Detect which cell encompasses the target text, then output its (x, y) center coordinate. 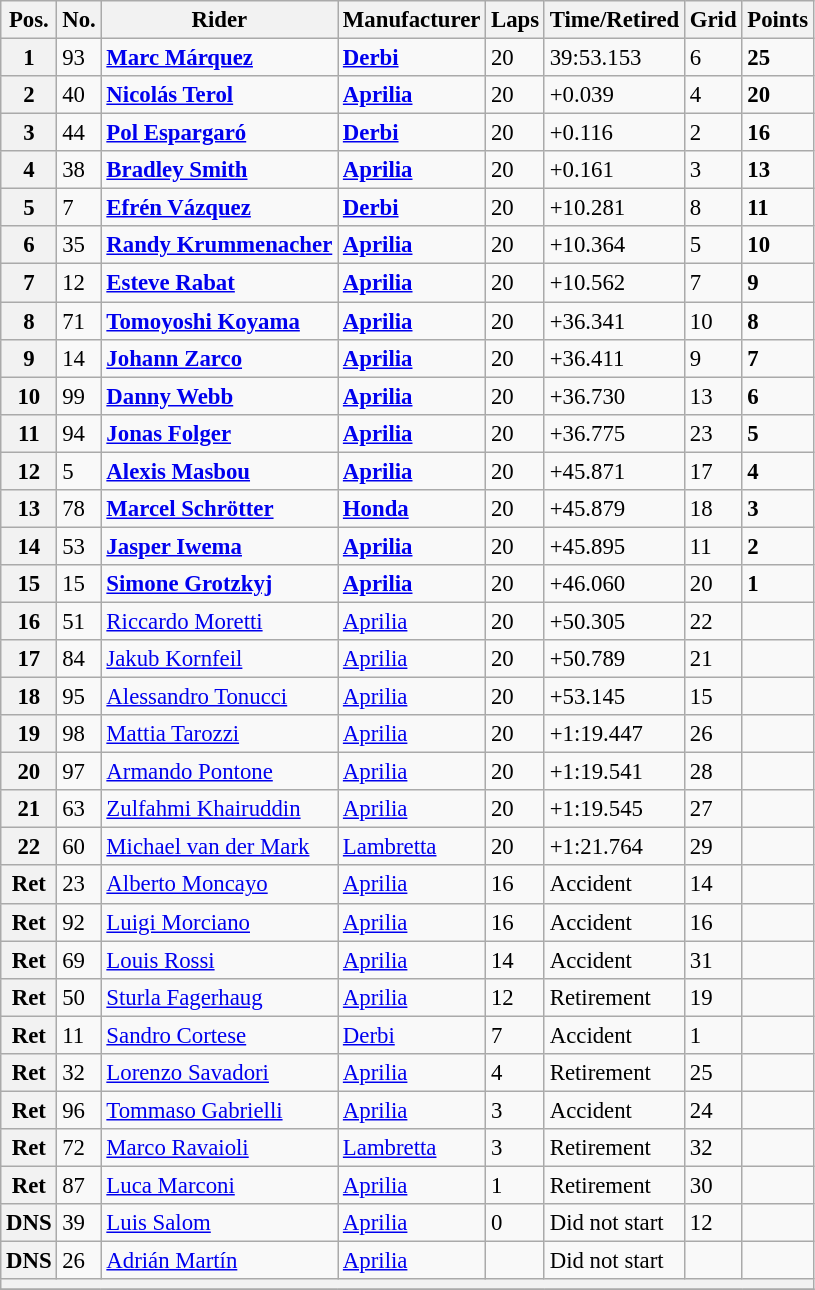
+50.789 (614, 659)
Pos. (29, 20)
0 (516, 1223)
+36.411 (614, 358)
Lorenzo Savadori (220, 1073)
38 (79, 170)
Tommaso Gabrielli (220, 1110)
Marcel Schrötter (220, 509)
Luigi Morciano (220, 922)
63 (79, 809)
Alessandro Tonucci (220, 697)
Efrén Vázquez (220, 208)
Tomoyoshi Koyama (220, 321)
Michael van der Mark (220, 847)
28 (712, 772)
51 (79, 621)
50 (79, 997)
Danny Webb (220, 396)
27 (712, 809)
Johann Zarco (220, 358)
84 (79, 659)
No. (79, 20)
Sandro Cortese (220, 1035)
+0.039 (614, 95)
72 (79, 1148)
+45.879 (614, 509)
97 (79, 772)
Bradley Smith (220, 170)
+53.145 (614, 697)
Sturla Fagerhaug (220, 997)
Adrián Martín (220, 1261)
71 (79, 321)
Alberto Moncayo (220, 885)
Armando Pontone (220, 772)
94 (79, 433)
96 (79, 1110)
Marco Ravaioli (220, 1148)
+10.364 (614, 245)
Simone Grotzkyj (220, 584)
+1:19.541 (614, 772)
+46.060 (614, 584)
40 (79, 95)
Jonas Folger (220, 433)
Manufacturer (412, 20)
Marc Márquez (220, 58)
Rider (220, 20)
+50.305 (614, 621)
+10.562 (614, 283)
+45.895 (614, 546)
29 (712, 847)
78 (79, 509)
Jakub Kornfeil (220, 659)
+36.775 (614, 433)
Laps (516, 20)
95 (79, 697)
Grid (712, 20)
+1:19.545 (614, 809)
+1:21.764 (614, 847)
+0.116 (614, 133)
24 (712, 1110)
60 (79, 847)
Points (778, 20)
Mattia Tarozzi (220, 734)
87 (79, 1185)
Luis Salom (220, 1223)
69 (79, 960)
39 (79, 1223)
92 (79, 922)
+36.341 (614, 321)
+0.161 (614, 170)
44 (79, 133)
Time/Retired (614, 20)
Nicolás Terol (220, 95)
+45.871 (614, 471)
Alexis Masbou (220, 471)
30 (712, 1185)
Esteve Rabat (220, 283)
Luca Marconi (220, 1185)
Honda (412, 509)
Zulfahmi Khairuddin (220, 809)
53 (79, 546)
31 (712, 960)
99 (79, 396)
Pol Espargaró (220, 133)
93 (79, 58)
Louis Rossi (220, 960)
39:53.153 (614, 58)
98 (79, 734)
Jasper Iwema (220, 546)
+1:19.447 (614, 734)
+10.281 (614, 208)
+36.730 (614, 396)
Riccardo Moretti (220, 621)
35 (79, 245)
Randy Krummenacher (220, 245)
